Extract the (x, y) coordinate from the center of the cell holding the provided text.  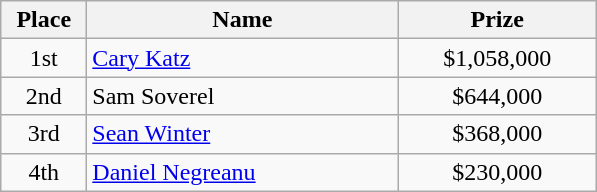
3rd (44, 134)
$644,000 (498, 96)
$1,058,000 (498, 58)
Name (242, 20)
2nd (44, 96)
4th (44, 172)
Cary Katz (242, 58)
Prize (498, 20)
1st (44, 58)
Sam Soverel (242, 96)
$368,000 (498, 134)
$230,000 (498, 172)
Sean Winter (242, 134)
Place (44, 20)
Daniel Negreanu (242, 172)
